For the text-containing cell, return its midpoint in (X, Y) coordinate format. 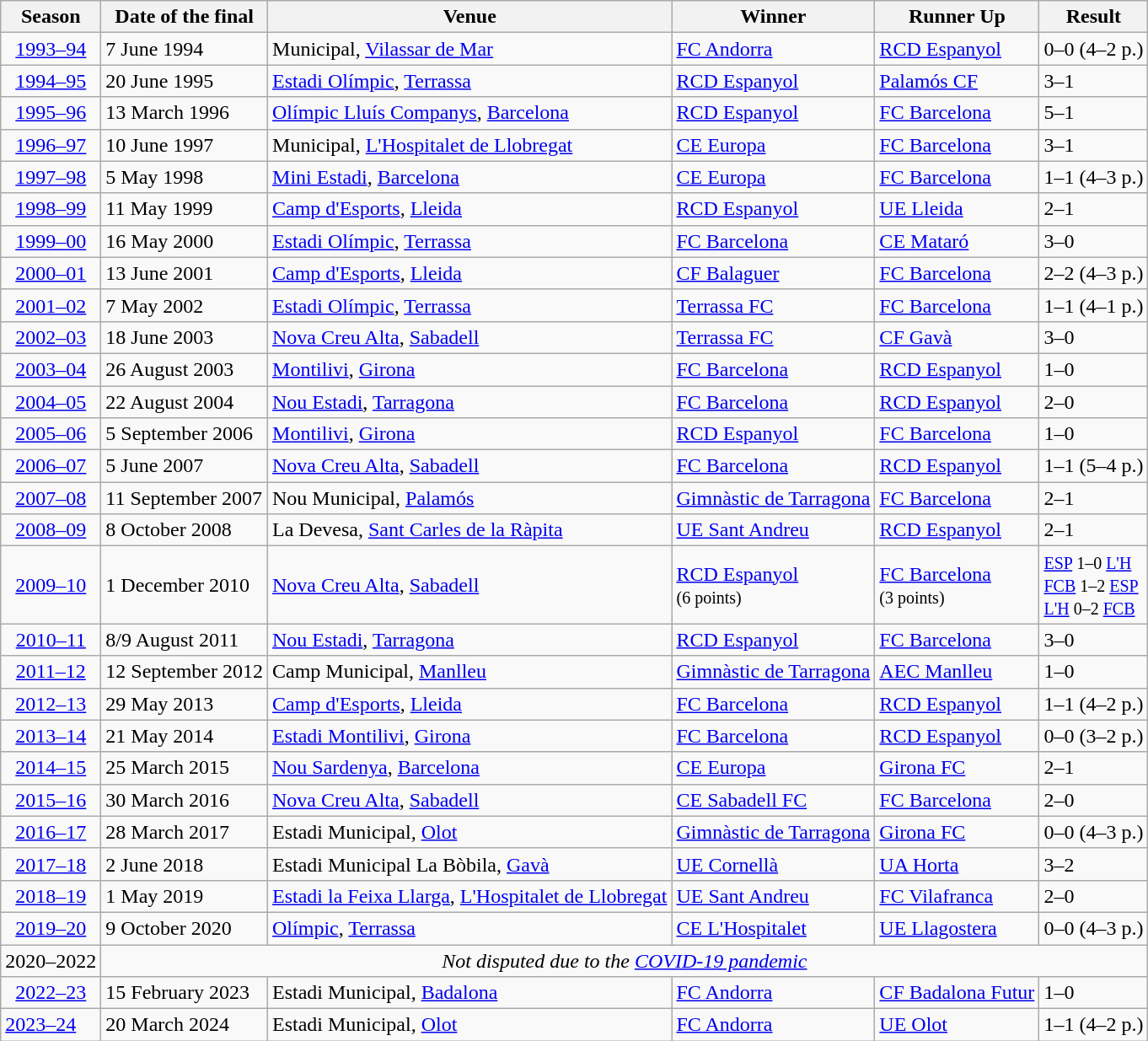
FC Barcelona(3 points) (958, 585)
CF Badalona Futur (958, 993)
7 May 2002 (185, 305)
2019–20 (51, 928)
13 March 1996 (185, 113)
8/9 August 2011 (185, 640)
2006–07 (51, 466)
2013–14 (51, 736)
2018–19 (51, 896)
30 March 2016 (185, 800)
18 June 2003 (185, 337)
2010–11 (51, 640)
CE Mataró (958, 241)
UE Lleida (958, 209)
1–1 (4–3 p.) (1094, 177)
Mini Estadi, Barcelona (470, 177)
2015–16 (51, 800)
Season (51, 17)
22 August 2004 (185, 402)
RCD Espanyol(6 points) (774, 585)
5–1 (1094, 113)
2000–01 (51, 273)
2023–24 (51, 1025)
1–1 (5–4 p.) (1094, 466)
CF Gavà (958, 337)
13 June 2001 (185, 273)
1999–00 (51, 241)
1997–98 (51, 177)
2001–02 (51, 305)
Municipal, Vilassar de Mar (470, 49)
Olímpic Lluís Companys, Barcelona (470, 113)
CF Balaguer (774, 273)
9 October 2020 (185, 928)
0–0 (3–2 p.) (1094, 736)
21 May 2014 (185, 736)
2017–18 (51, 864)
Municipal, L'Hospitalet de Llobregat (470, 145)
25 March 2015 (185, 768)
UE Llagostera (958, 928)
Nou Sardenya, Barcelona (470, 768)
Runner Up (958, 17)
CE L'Hospitalet (774, 928)
20 March 2024 (185, 1025)
Winner (774, 17)
2008–09 (51, 530)
1995–96 (51, 113)
2022–23 (51, 993)
1996–97 (51, 145)
10 June 1997 (185, 145)
Not disputed due to the COVID-19 pandemic (625, 960)
16 May 2000 (185, 241)
Estadi Municipal, Badalona (470, 993)
2014–15 (51, 768)
UE Cornellà (774, 864)
1 May 2019 (185, 896)
1994–95 (51, 81)
1 December 2010 (185, 585)
ESP 1–0 L'HFCB 1–2 ESPL'H 0–2 FCB (1094, 585)
2020–2022 (51, 960)
15 February 2023 (185, 993)
0–0 (4–2 p.) (1094, 49)
2007–08 (51, 498)
FC Vilafranca (958, 896)
2005–06 (51, 434)
UA Horta (958, 864)
CE Sabadell FC (774, 800)
Olímpic, Terrassa (470, 928)
11 September 2007 (185, 498)
2009–10 (51, 585)
28 March 2017 (185, 832)
Camp Municipal, Manlleu (470, 672)
Venue (470, 17)
2016–17 (51, 832)
Date of the final (185, 17)
2011–12 (51, 672)
7 June 1994 (185, 49)
2004–05 (51, 402)
UE Olot (958, 1025)
2 June 2018 (185, 864)
5 May 1998 (185, 177)
Result (1094, 17)
2003–04 (51, 369)
26 August 2003 (185, 369)
2002–03 (51, 337)
1–1 (4–1 p.) (1094, 305)
5 June 2007 (185, 466)
2–2 (4–3 p.) (1094, 273)
Nou Municipal, Palamós (470, 498)
11 May 1999 (185, 209)
1993–94 (51, 49)
8 October 2008 (185, 530)
La Devesa, Sant Carles de la Ràpita (470, 530)
1998–99 (51, 209)
5 September 2006 (185, 434)
Estadi Municipal La Bòbila, Gavà (470, 864)
Palamós CF (958, 81)
AEC Manlleu (958, 672)
12 September 2012 (185, 672)
29 May 2013 (185, 704)
3–2 (1094, 864)
Estadi Montilivi, Girona (470, 736)
2012–13 (51, 704)
20 June 1995 (185, 81)
Estadi la Feixa Llarga, L'Hospitalet de Llobregat (470, 896)
